Search for the cell housing the specified text and yield its (X, Y) center coordinate. 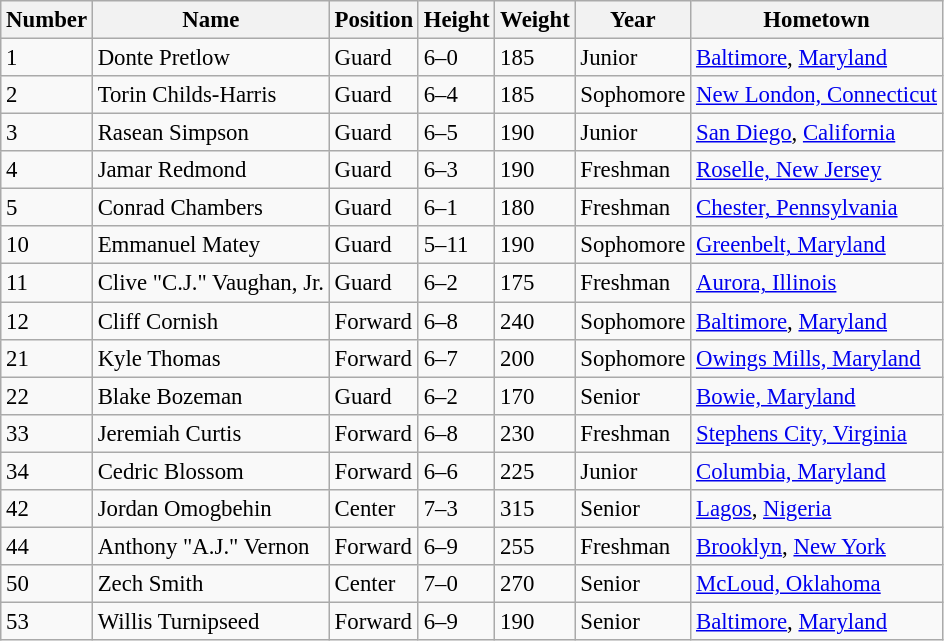
200 (535, 358)
240 (535, 321)
Stephens City, Virginia (817, 433)
Brooklyn, New York (817, 546)
Kyle Thomas (210, 358)
Roselle, New Jersey (817, 170)
Position (374, 20)
Cliff Cornish (210, 321)
Rasean Simpson (210, 133)
180 (535, 208)
11 (47, 283)
San Diego, California (817, 133)
34 (47, 471)
Emmanuel Matey (210, 245)
Cedric Blossom (210, 471)
Willis Turnipseed (210, 621)
50 (47, 584)
4 (47, 170)
1 (47, 58)
12 (47, 321)
Height (456, 20)
2 (47, 95)
Lagos, Nigeria (817, 509)
Aurora, Illinois (817, 283)
175 (535, 283)
7–0 (456, 584)
Anthony "A.J." Vernon (210, 546)
230 (535, 433)
New London, Connecticut (817, 95)
Chester, Pennsylvania (817, 208)
Jamar Redmond (210, 170)
33 (47, 433)
Jeremiah Curtis (210, 433)
225 (535, 471)
21 (47, 358)
Owings Mills, Maryland (817, 358)
6–7 (456, 358)
Jordan Omogbehin (210, 509)
6–4 (456, 95)
Bowie, Maryland (817, 396)
6–6 (456, 471)
255 (535, 546)
Columbia, Maryland (817, 471)
6–1 (456, 208)
3 (47, 133)
Clive "C.J." Vaughan, Jr. (210, 283)
6–0 (456, 58)
42 (47, 509)
Zech Smith (210, 584)
170 (535, 396)
7–3 (456, 509)
Greenbelt, Maryland (817, 245)
315 (535, 509)
6–5 (456, 133)
5–11 (456, 245)
Number (47, 20)
Donte Pretlow (210, 58)
270 (535, 584)
Conrad Chambers (210, 208)
10 (47, 245)
22 (47, 396)
Weight (535, 20)
McLoud, Oklahoma (817, 584)
5 (47, 208)
6–3 (456, 170)
44 (47, 546)
Hometown (817, 20)
Name (210, 20)
Year (633, 20)
Torin Childs-Harris (210, 95)
53 (47, 621)
Blake Bozeman (210, 396)
